For the text-containing cell, return its midpoint in (x, y) coordinate format. 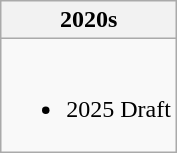
2020s (89, 20)
2025 Draft (89, 96)
